Return [X, Y] of the center of cell containing provided text 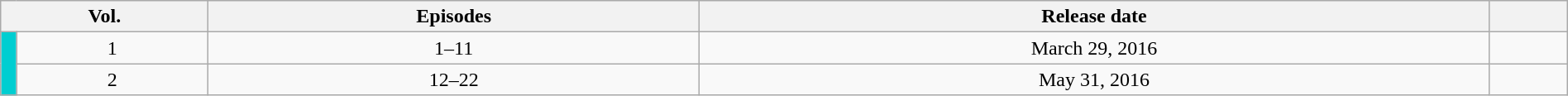
2 [112, 79]
Vol. [104, 17]
Release date [1093, 17]
Episodes [454, 17]
1 [112, 48]
1–11 [454, 48]
March 29, 2016 [1093, 48]
12–22 [454, 79]
May 31, 2016 [1093, 79]
